Determine the (x, y) coordinate at the center of the cell enclosing the given text.  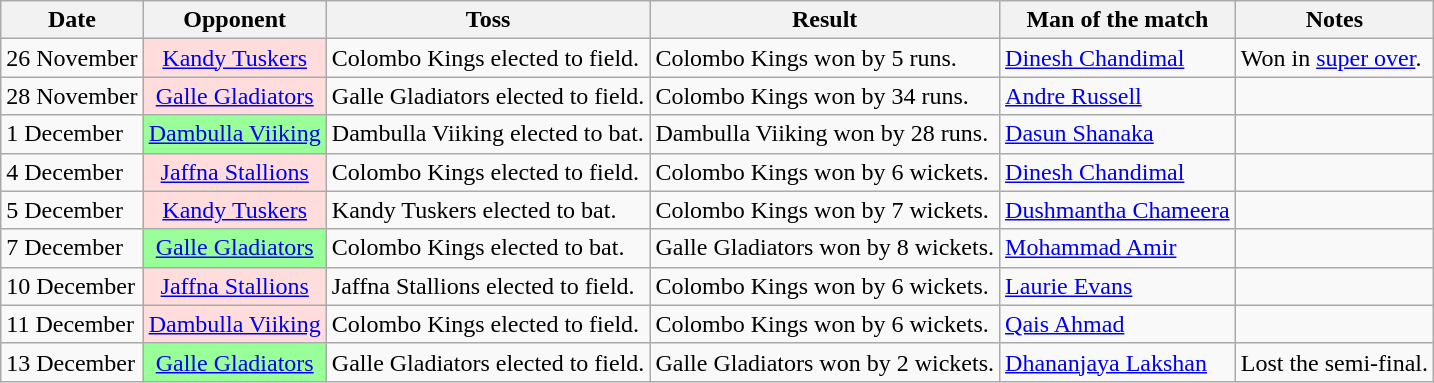
Andre Russell (1118, 96)
13 December (72, 362)
Qais Ahmad (1118, 324)
Toss (488, 20)
Opponent (234, 20)
Dambulla Viiking elected to bat. (488, 134)
Colombo Kings won by 7 wickets. (825, 210)
Kandy Tuskers elected to bat. (488, 210)
Mohammad Amir (1118, 248)
Lost the semi-final. (1334, 362)
7 December (72, 248)
Dambulla Viiking won by 28 runs. (825, 134)
Date (72, 20)
Jaffna Stallions elected to field. (488, 286)
Dhananjaya Lakshan (1118, 362)
Result (825, 20)
Laurie Evans (1118, 286)
Man of the match (1118, 20)
Colombo Kings won by 34 runs. (825, 96)
Galle Gladiators won by 2 wickets. (825, 362)
Galle Gladiators won by 8 wickets. (825, 248)
10 December (72, 286)
26 November (72, 58)
1 December (72, 134)
Won in super over. (1334, 58)
4 December (72, 172)
11 December (72, 324)
Dushmantha Chameera (1118, 210)
5 December (72, 210)
Colombo Kings won by 5 runs. (825, 58)
Colombo Kings elected to bat. (488, 248)
28 November (72, 96)
Notes (1334, 20)
Dasun Shanaka (1118, 134)
